Capture the cell that displays the provided text and extract its (x, y) central coordinate. 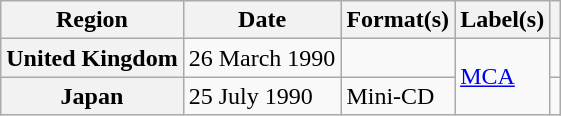
United Kingdom (92, 58)
Format(s) (398, 20)
26 March 1990 (262, 58)
Date (262, 20)
MCA (502, 77)
Mini-CD (398, 96)
Region (92, 20)
25 July 1990 (262, 96)
Label(s) (502, 20)
Japan (92, 96)
